Search for the cell housing the specified text and yield its [X, Y] center coordinate. 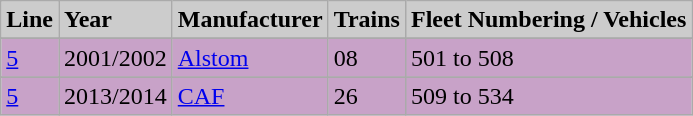
2001/2002 [115, 58]
08 [366, 58]
Manufacturer [250, 20]
Alstom [250, 58]
26 [366, 96]
Year [115, 20]
2013/2014 [115, 96]
Fleet Numbering / Vehicles [548, 20]
CAF [250, 96]
509 to 534 [548, 96]
Trains [366, 20]
Line [30, 20]
501 to 508 [548, 58]
